Scan for the cell matching the given text and deliver its (X, Y) coordinate at center. 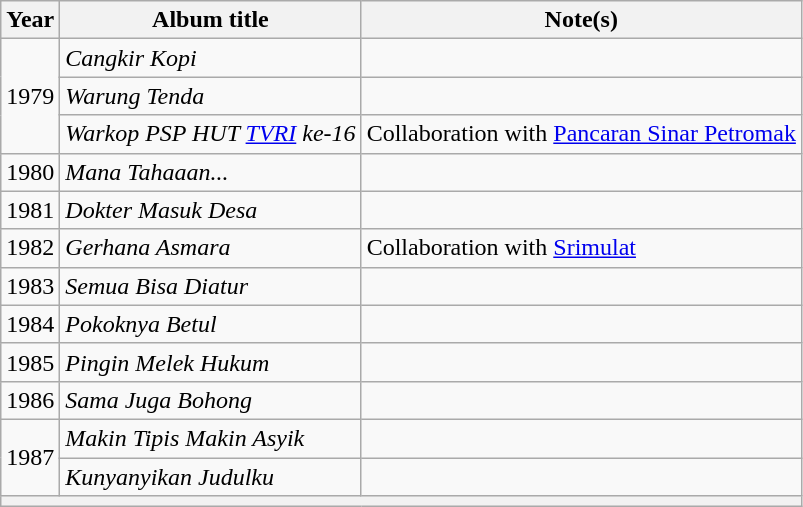
Warkop PSP HUT TVRI ke-16 (210, 134)
1986 (30, 400)
Gerhana Asmara (210, 248)
Dokter Masuk Desa (210, 210)
Makin Tipis Makin Asyik (210, 438)
1985 (30, 362)
1980 (30, 172)
1982 (30, 248)
Cangkir Kopi (210, 58)
1981 (30, 210)
Pokoknya Betul (210, 324)
Kunyanyikan Judulku (210, 477)
Collaboration with Srimulat (581, 248)
1983 (30, 286)
1984 (30, 324)
Album title (210, 20)
1979 (30, 96)
Collaboration with Pancaran Sinar Petromak (581, 134)
Pingin Melek Hukum (210, 362)
Warung Tenda (210, 96)
Year (30, 20)
Sama Juga Bohong (210, 400)
Mana Tahaaan... (210, 172)
1987 (30, 457)
Semua Bisa Diatur (210, 286)
Note(s) (581, 20)
